Extract the [X, Y] coordinate from the center of the cell holding the provided text.  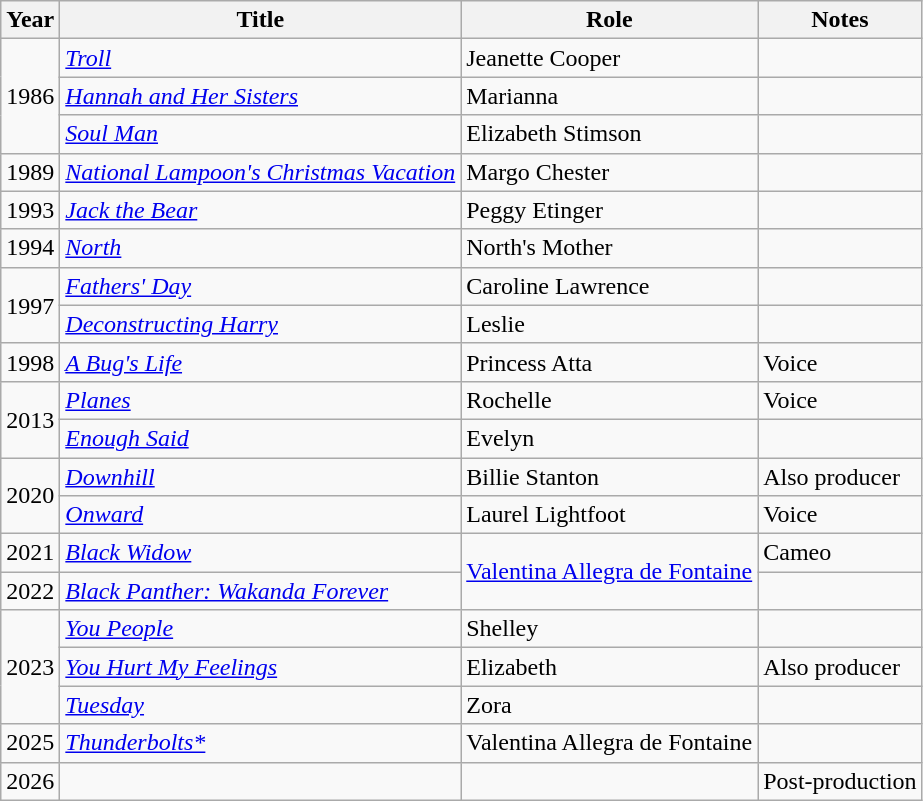
1993 [30, 210]
Elizabeth [610, 667]
North [260, 248]
2026 [30, 781]
Notes [840, 20]
2013 [30, 419]
Downhill [260, 477]
2025 [30, 743]
1986 [30, 96]
Leslie [610, 324]
Peggy Etinger [610, 210]
2020 [30, 496]
1997 [30, 305]
Troll [260, 58]
1994 [30, 248]
1989 [30, 172]
Title [260, 20]
Rochelle [610, 400]
Laurel Lightfoot [610, 515]
2021 [30, 553]
2023 [30, 667]
Fathers' Day [260, 286]
Thunderbolts* [260, 743]
Black Widow [260, 553]
Shelley [610, 629]
Margo Chester [610, 172]
Hannah and Her Sisters [260, 96]
Soul Man [260, 134]
North's Mother [610, 248]
Caroline Lawrence [610, 286]
1998 [30, 362]
Enough Said [260, 438]
Cameo [840, 553]
Marianna [610, 96]
A Bug's Life [260, 362]
Princess Atta [610, 362]
2022 [30, 591]
Black Panther: Wakanda Forever [260, 591]
Planes [260, 400]
Jack the Bear [260, 210]
Jeanette Cooper [610, 58]
National Lampoon's Christmas Vacation [260, 172]
Deconstructing Harry [260, 324]
Post-production [840, 781]
Role [610, 20]
You People [260, 629]
You Hurt My Feelings [260, 667]
Billie Stanton [610, 477]
Zora [610, 705]
Elizabeth Stimson [610, 134]
Evelyn [610, 438]
Tuesday [260, 705]
Onward [260, 515]
Year [30, 20]
